Search for the cell housing the specified text and yield its [x, y] center coordinate. 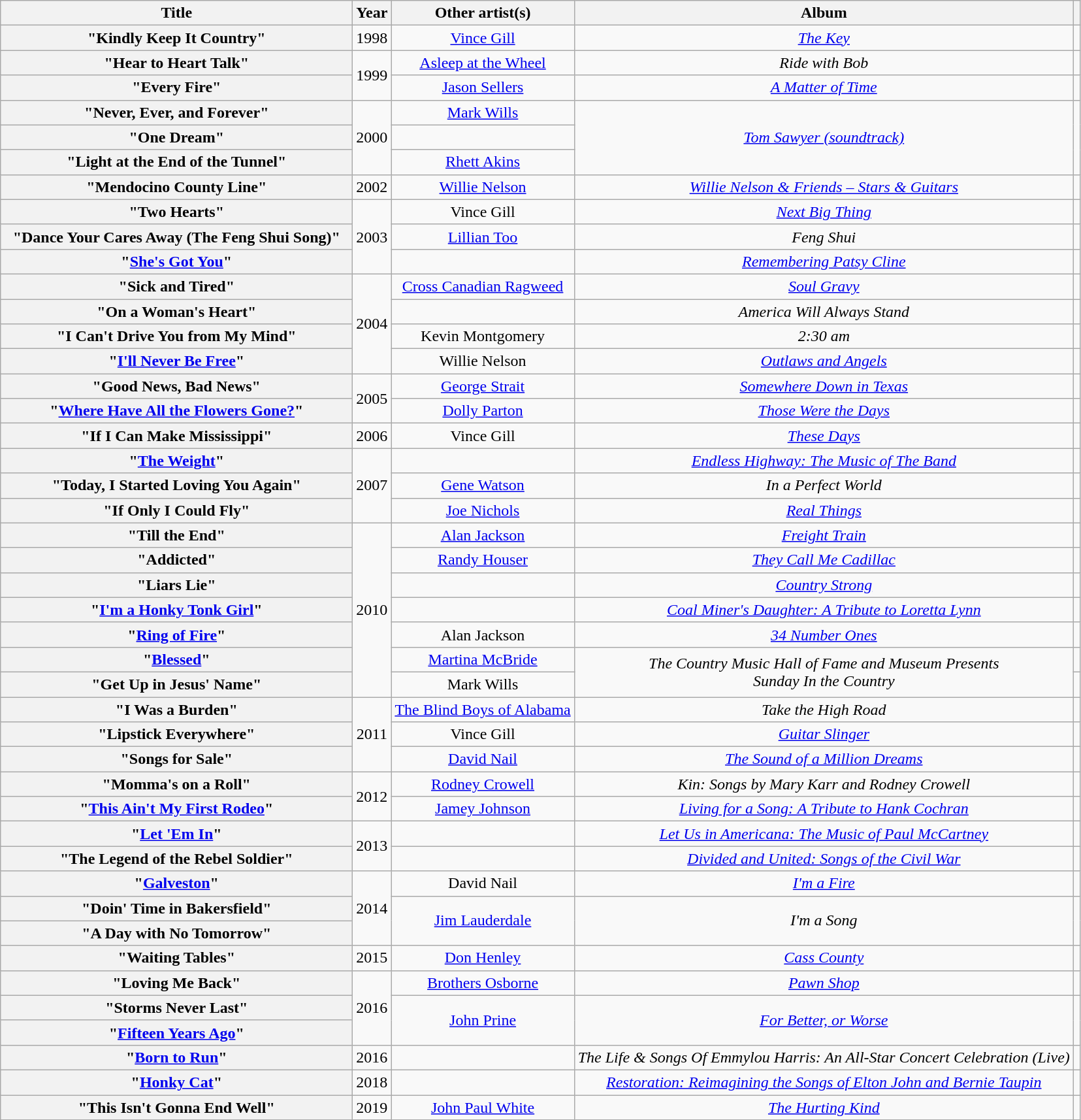
Cass County [824, 958]
Willie Nelson & Friends – Stars & Guitars [824, 187]
"If Only I Could Fly" [176, 510]
"Storms Never Last" [176, 1008]
Coal Miner's Daughter: A Tribute to Loretta Lynn [824, 610]
"Two Hearts" [176, 212]
These Days [824, 436]
Pawn Shop [824, 983]
"Liars Lie" [176, 585]
Dolly Parton [483, 411]
John Paul White [483, 1108]
Year [372, 13]
"Waiting Tables" [176, 958]
"Let 'Em In" [176, 834]
Divided and United: Songs of the Civil War [824, 859]
2004 [372, 323]
Other artist(s) [483, 13]
They Call Me Cadillac [824, 560]
2010 [372, 610]
Joe Nichols [483, 510]
"Momma's on a Roll" [176, 784]
The Key [824, 38]
The Hurting Kind [824, 1108]
"Never, Ever, and Forever" [176, 112]
Outlaws and Angels [824, 361]
The Blind Boys of Alabama [483, 709]
2019 [372, 1108]
"Good News, Bad News" [176, 386]
"I'll Never Be Free" [176, 361]
"Fifteen Years Ago" [176, 1032]
"The Legend of the Rebel Soldier" [176, 859]
Rodney Crowell [483, 784]
"She's Got You" [176, 261]
Gene Watson [483, 486]
2013 [372, 846]
America Will Always Stand [824, 312]
"I'm a Honky Tonk Girl" [176, 610]
"Kindly Keep It Country" [176, 38]
Ride with Bob [824, 63]
Endless Highway: The Music of The Band [824, 461]
"I Was a Burden" [176, 709]
"Addicted" [176, 560]
2014 [372, 908]
Next Big Thing [824, 212]
Brothers Osborne [483, 983]
Randy Houser [483, 560]
Real Things [824, 510]
2002 [372, 187]
Take the High Road [824, 709]
2012 [372, 797]
"Dance Your Cares Away (The Feng Shui Song)" [176, 237]
Album [824, 13]
2018 [372, 1082]
"The Weight" [176, 461]
Living for a Song: A Tribute to Hank Cochran [824, 809]
Freight Train [824, 535]
I'm a Song [824, 921]
Cross Canadian Ragweed [483, 286]
"On a Woman's Heart" [176, 312]
Country Strong [824, 585]
The Sound of a Million Dreams [824, 759]
"Where Have All the Flowers Gone?" [176, 411]
"Every Fire" [176, 88]
George Strait [483, 386]
2:30 am [824, 337]
"Songs for Sale" [176, 759]
"Sick and Tired" [176, 286]
1998 [372, 38]
"Lipstick Everywhere" [176, 734]
2007 [372, 486]
Tom Sawyer (soundtrack) [824, 137]
For Better, or Worse [824, 1020]
Martina McBride [483, 659]
Asleep at the Wheel [483, 63]
"I Can't Drive You from My Mind" [176, 337]
The Life & Songs Of Emmylou Harris: An All-Star Concert Celebration (Live) [824, 1057]
Rhett Akins [483, 162]
"Ring of Fire" [176, 634]
I'm a Fire [824, 883]
2000 [372, 137]
Kevin Montgomery [483, 337]
"If I Can Make Mississippi" [176, 436]
"Get Up in Jesus' Name" [176, 684]
2015 [372, 958]
Guitar Slinger [824, 734]
"This Ain't My First Rodeo" [176, 809]
"One Dream" [176, 137]
Kin: Songs by Mary Karr and Rodney Crowell [824, 784]
2003 [372, 237]
"Today, I Started Loving You Again" [176, 486]
"Mendocino County Line" [176, 187]
"Loving Me Back" [176, 983]
Those Were the Days [824, 411]
2006 [372, 436]
"Light at the End of the Tunnel" [176, 162]
1999 [372, 75]
"Blessed" [176, 659]
Let Us in Americana: The Music of Paul McCartney [824, 834]
Feng Shui [824, 237]
John Prine [483, 1020]
"Galveston" [176, 883]
"Hear to Heart Talk" [176, 63]
Title [176, 13]
Somewhere Down in Texas [824, 386]
"Honky Cat" [176, 1082]
Jason Sellers [483, 88]
2005 [372, 399]
"Till the End" [176, 535]
34 Number Ones [824, 634]
A Matter of Time [824, 88]
"Doin' Time in Bakersfield" [176, 908]
Jim Lauderdale [483, 921]
In a Perfect World [824, 486]
"This Isn't Gonna End Well" [176, 1108]
Restoration: Reimagining the Songs of Elton John and Bernie Taupin [824, 1082]
2011 [372, 734]
Don Henley [483, 958]
The Country Music Hall of Fame and Museum PresentsSunday In the Country [824, 672]
Remembering Patsy Cline [824, 261]
"A Day with No Tomorrow" [176, 933]
Jamey Johnson [483, 809]
Soul Gravy [824, 286]
Lillian Too [483, 237]
"Born to Run" [176, 1057]
